Find where the given text appears and provide that cell's center as [x, y] coordinate. 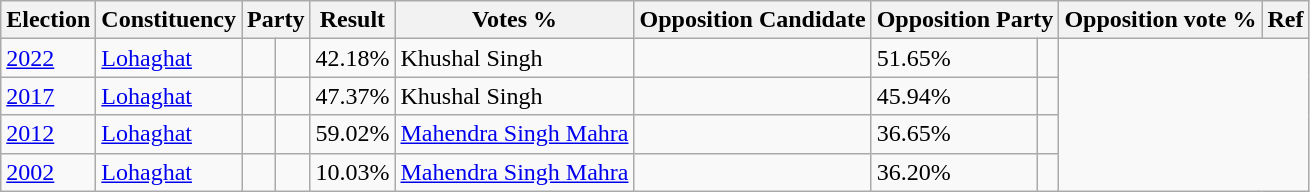
36.65% [954, 134]
Constituency [169, 20]
Opposition Candidate [752, 20]
45.94% [954, 96]
59.02% [352, 134]
Opposition Party [965, 20]
Result [352, 20]
36.20% [954, 172]
10.03% [352, 172]
Votes % [514, 20]
47.37% [352, 96]
2012 [48, 134]
2022 [48, 58]
Opposition vote % [1160, 20]
2002 [48, 172]
51.65% [954, 58]
2017 [48, 96]
Ref [1286, 20]
Party [276, 20]
Election [48, 20]
42.18% [352, 58]
